Extract the [X, Y] coordinate from the center of the cell holding the provided text.  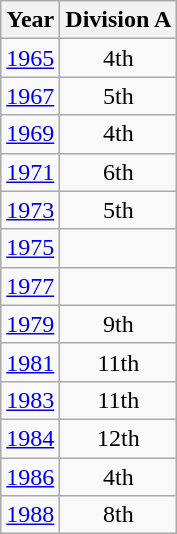
8th [118, 515]
Year [30, 20]
9th [118, 324]
1977 [30, 286]
1979 [30, 324]
Division A [118, 20]
1981 [30, 362]
6th [118, 172]
12th [118, 438]
1967 [30, 96]
1986 [30, 477]
1983 [30, 400]
1975 [30, 248]
1971 [30, 172]
1988 [30, 515]
1984 [30, 438]
1973 [30, 210]
1965 [30, 58]
1969 [30, 134]
